Identify which cell holds the provided text, then report its (X, Y) central coordinate. 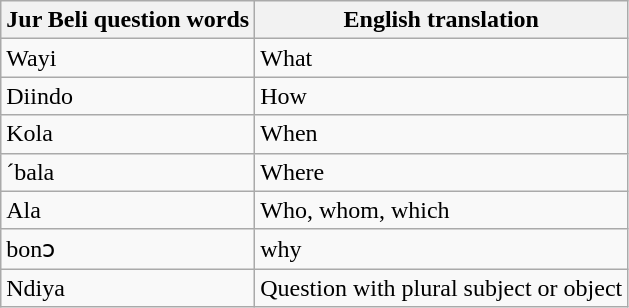
why (442, 249)
English translation (442, 20)
bonɔ (128, 249)
Where (442, 172)
Jur Beli question words (128, 20)
Question with plural subject or object (442, 288)
´bala (128, 172)
Wayi (128, 58)
Diindo (128, 96)
Ndiya (128, 288)
What (442, 58)
Ala (128, 210)
How (442, 96)
Kola (128, 134)
When (442, 134)
Who, whom, which (442, 210)
